From the cell containing the given text, extract its center point as (X, Y) coordinate. 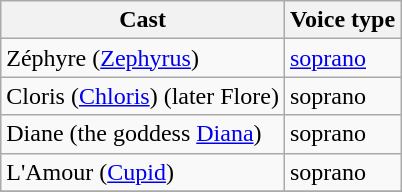
Cast (143, 20)
Diane (the goddess Diana) (143, 134)
L'Amour (Cupid) (143, 172)
Voice type (342, 20)
Zéphyre (Zephyrus) (143, 58)
Cloris (Chloris) (later Flore) (143, 96)
